Search for the cell housing the specified text and yield its (x, y) center coordinate. 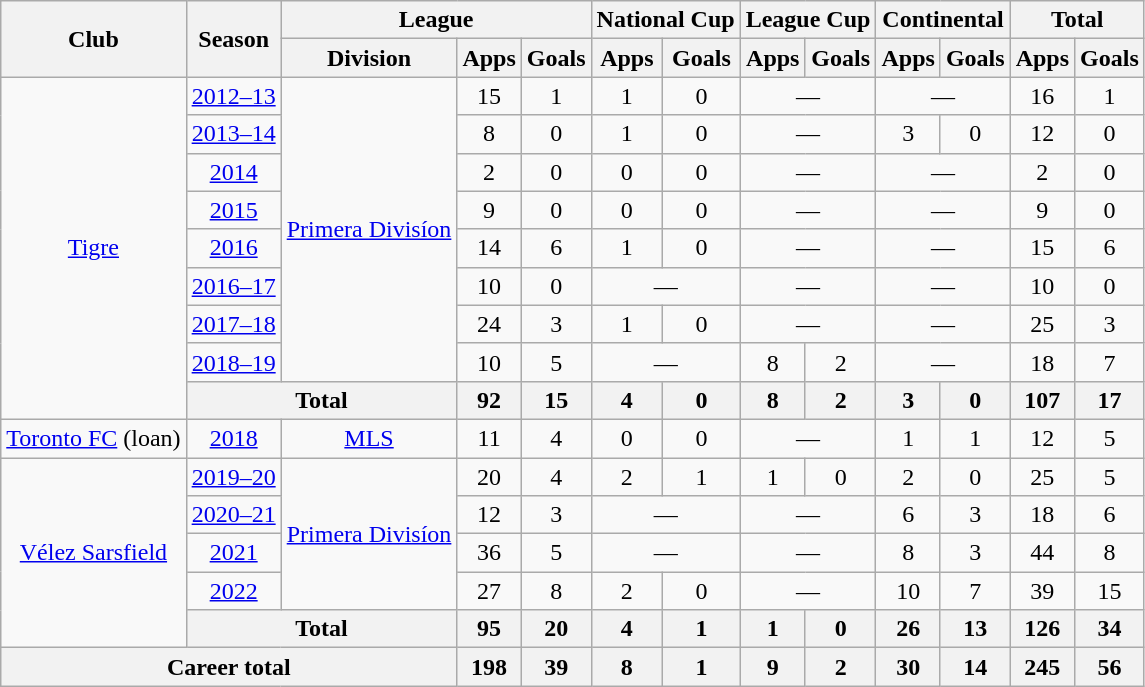
National Cup (666, 20)
11 (489, 438)
2019–20 (234, 477)
2021 (234, 553)
16 (1042, 96)
Tigre (94, 248)
245 (1042, 667)
Continental (943, 20)
Season (234, 39)
92 (489, 400)
2013–14 (234, 134)
Career total (229, 667)
2016–17 (234, 286)
2016 (234, 248)
27 (489, 591)
Division (369, 58)
13 (975, 629)
2018 (234, 438)
107 (1042, 400)
198 (489, 667)
League Cup (808, 20)
34 (1110, 629)
30 (908, 667)
2015 (234, 210)
44 (1042, 553)
League (436, 20)
2014 (234, 172)
Toronto FC (loan) (94, 438)
126 (1042, 629)
2020–21 (234, 515)
24 (489, 324)
2022 (234, 591)
95 (489, 629)
2012–13 (234, 96)
Vélez Sarsfield (94, 553)
Club (94, 39)
36 (489, 553)
2018–19 (234, 362)
MLS (369, 438)
2017–18 (234, 324)
26 (908, 629)
56 (1110, 667)
17 (1110, 400)
